For the text-containing cell, return its midpoint in [X, Y] coordinate format. 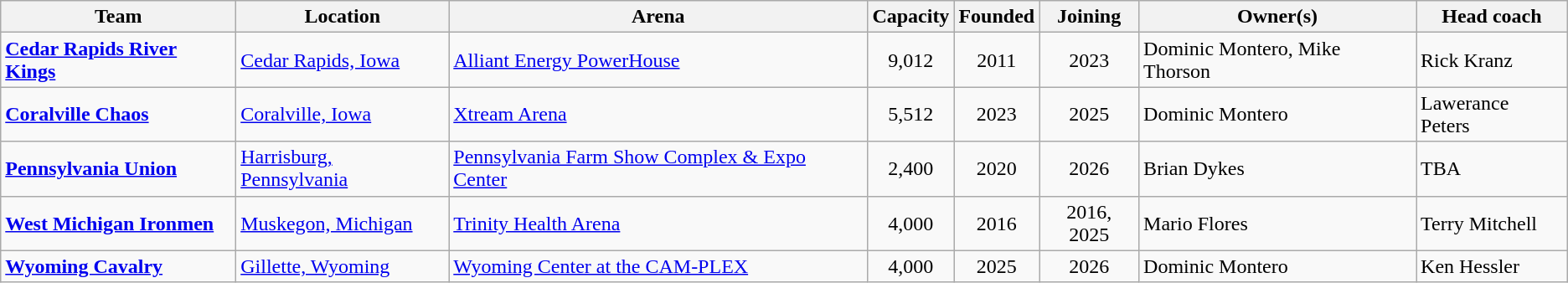
Xtream Arena [658, 114]
Terry Mitchell [1493, 223]
Location [343, 17]
Ken Hessler [1493, 266]
Capacity [911, 17]
Owner(s) [1278, 17]
2016 [997, 223]
Harrisburg, Pennsylvania [343, 169]
West Michigan Ironmen [119, 223]
Cedar Rapids, Iowa [343, 60]
Joining [1089, 17]
Mario Flores [1278, 223]
Team [119, 17]
Arena [658, 17]
TBA [1493, 169]
Coralville, Iowa [343, 114]
9,012 [911, 60]
2011 [997, 60]
Alliant Energy PowerHouse [658, 60]
Wyoming Cavalry [119, 266]
Trinity Health Arena [658, 223]
2,400 [911, 169]
Coralville Chaos [119, 114]
Gillette, Wyoming [343, 266]
Dominic Montero, Mike Thorson [1278, 60]
Lawerance Peters [1493, 114]
2016, 2025 [1089, 223]
Pennsylvania Union [119, 169]
Founded [997, 17]
Head coach [1493, 17]
Cedar Rapids River Kings [119, 60]
Brian Dykes [1278, 169]
Wyoming Center at the CAM-PLEX [658, 266]
5,512 [911, 114]
2020 [997, 169]
Muskegon, Michigan [343, 223]
Pennsylvania Farm Show Complex & Expo Center [658, 169]
Rick Kranz [1493, 60]
